Detect which cell encompasses the target text, then output its (x, y) center coordinate. 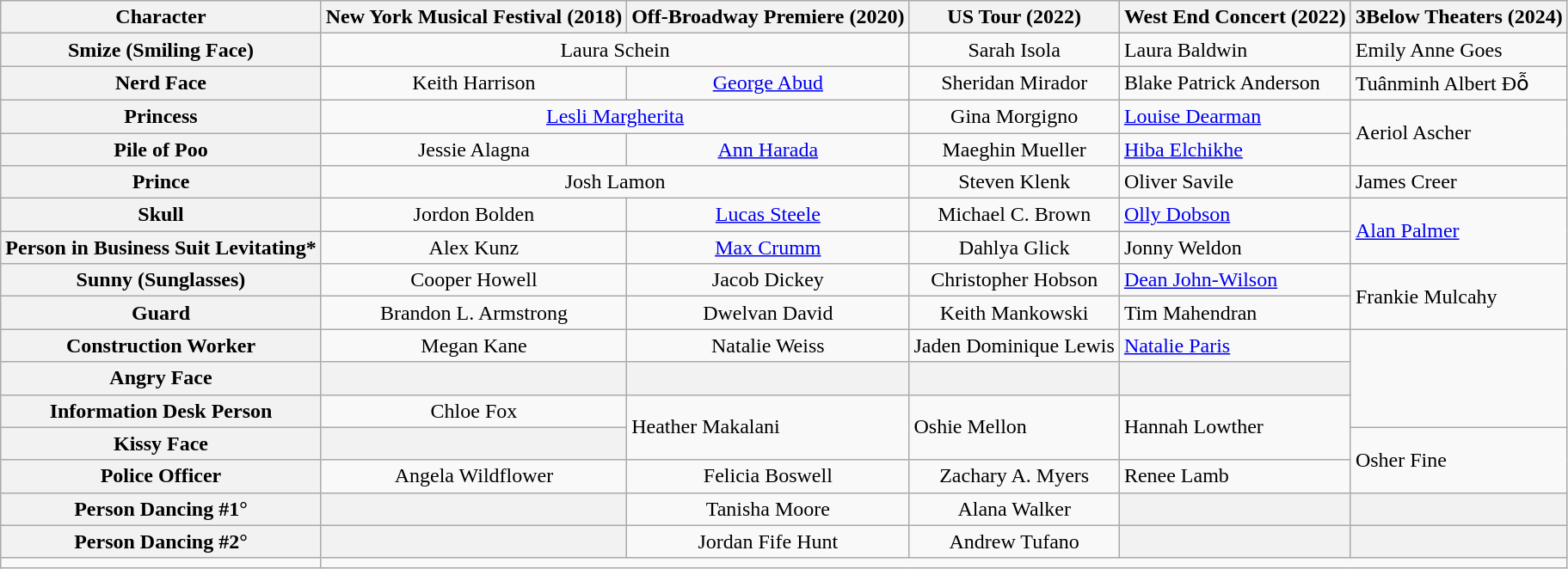
Jessie Alagna (473, 149)
Emily Anne Goes (1459, 50)
Frankie Mulcahy (1459, 297)
Nerd Face (161, 83)
Keith Harrison (473, 83)
Laura Schein (615, 50)
Sarah Isola (1014, 50)
3Below Theaters (2024) (1459, 17)
Smize (Smiling Face) (161, 50)
Skull (161, 215)
Jordan Fife Hunt (768, 541)
Renee Lamb (1235, 476)
Ann Harada (768, 149)
West End Concert (2022) (1235, 17)
Michael C. Brown (1014, 215)
Angry Face (161, 378)
Guard (161, 313)
Lucas Steele (768, 215)
Maeghin Mueller (1014, 149)
Jonny Weldon (1235, 248)
Felicia Boswell (768, 476)
Oliver Savile (1235, 182)
Andrew Tufano (1014, 541)
Zachary A. Myers (1014, 476)
Louise Dearman (1235, 116)
Chloe Fox (473, 411)
Hiba Elchikhe (1235, 149)
Megan Kane (473, 346)
Keith Mankowski (1014, 313)
Brandon L. Armstrong (473, 313)
Dwelvan David (768, 313)
Natalie Weiss (768, 346)
Prince (161, 182)
Police Officer (161, 476)
New York Musical Festival (2018) (473, 17)
Natalie Paris (1235, 346)
Blake Patrick Anderson (1235, 83)
Tanisha Moore (768, 509)
Alan Palmer (1459, 231)
Tim Mahendran (1235, 313)
Person in Business Suit Levitating* (161, 248)
Jacob Dickey (768, 280)
Person Dancing #1° (161, 509)
Heather Makalani (768, 427)
Cooper Howell (473, 280)
Hannah Lowther (1235, 427)
Sheridan Mirador (1014, 83)
Construction Worker (161, 346)
Josh Lamon (615, 182)
Alana Walker (1014, 509)
Laura Baldwin (1235, 50)
Christopher Hobson (1014, 280)
Steven Klenk (1014, 182)
Sunny (Sunglasses) (161, 280)
Jaden Dominique Lewis (1014, 346)
Aeriol Ascher (1459, 132)
Olly Dobson (1235, 215)
Dean John-Wilson (1235, 280)
Angela Wildflower (473, 476)
Dahlya Glick (1014, 248)
Tuânminh Albert Đỗ (1459, 83)
Gina Morgigno (1014, 116)
Oshie Mellon (1014, 427)
Kissy Face (161, 444)
Princess (161, 116)
Information Desk Person (161, 411)
George Abud (768, 83)
Pile of Poo (161, 149)
Osher Fine (1459, 460)
James Creer (1459, 182)
US Tour (2022) (1014, 17)
Off-Broadway Premiere (2020) (768, 17)
Person Dancing #2° (161, 541)
Character (161, 17)
Alex Kunz (473, 248)
Jordon Bolden (473, 215)
Lesli Margherita (615, 116)
Max Crumm (768, 248)
